Search for the cell housing the specified text and yield its (X, Y) center coordinate. 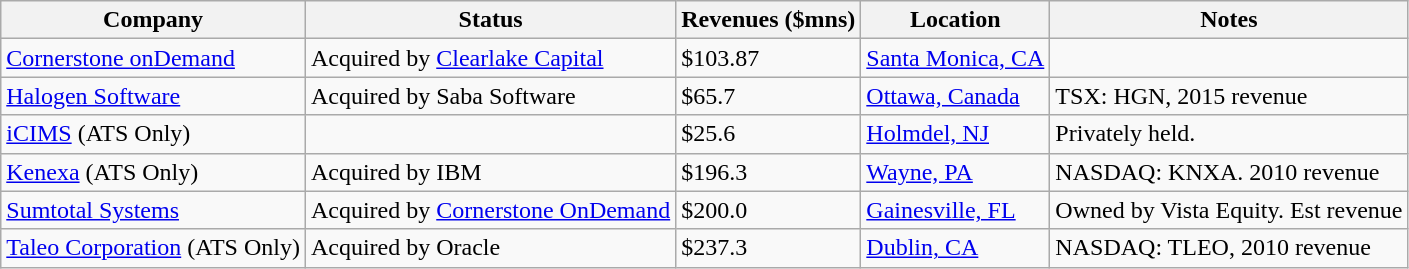
Location (956, 20)
Acquired by Clearlake Capital (490, 58)
$103.87 (768, 58)
Kenexa (ATS Only) (154, 172)
Cornerstone onDemand (154, 58)
Owned by Vista Equity. Est revenue (1229, 210)
$65.7 (768, 96)
Status (490, 20)
NASDAQ: TLEO, 2010 revenue (1229, 248)
Wayne, PA (956, 172)
Dublin, CA (956, 248)
Acquired by Cornerstone OnDemand (490, 210)
Halogen Software (154, 96)
Company (154, 20)
TSX: HGN, 2015 revenue (1229, 96)
$237.3 (768, 248)
Acquired by Oracle (490, 248)
Ottawa, Canada (956, 96)
Privately held. (1229, 134)
Gainesville, FL (956, 210)
Sumtotal Systems (154, 210)
Taleo Corporation (ATS Only) (154, 248)
Notes (1229, 20)
Santa Monica, CA (956, 58)
Holmdel, NJ (956, 134)
Acquired by Saba Software (490, 96)
NASDAQ: KNXA. 2010 revenue (1229, 172)
Revenues ($mns) (768, 20)
$196.3 (768, 172)
$25.6 (768, 134)
$200.0 (768, 210)
Acquired by IBM (490, 172)
iCIMS (ATS Only) (154, 134)
